Detect which cell encompasses the target text, then output its [X, Y] center coordinate. 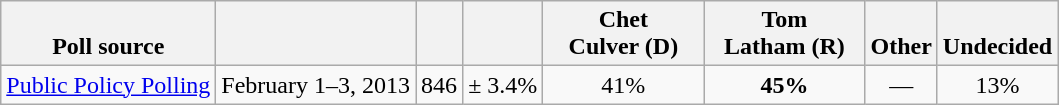
— [901, 85]
Other [901, 34]
TomLatham (R) [784, 34]
Public Policy Polling [108, 85]
41% [624, 85]
Poll source [108, 34]
± 3.4% [503, 85]
February 1–3, 2013 [316, 85]
45% [784, 85]
Undecided [997, 34]
13% [997, 85]
846 [440, 85]
ChetCulver (D) [624, 34]
